Find where the given text appears and provide that cell's center as (X, Y) coordinate. 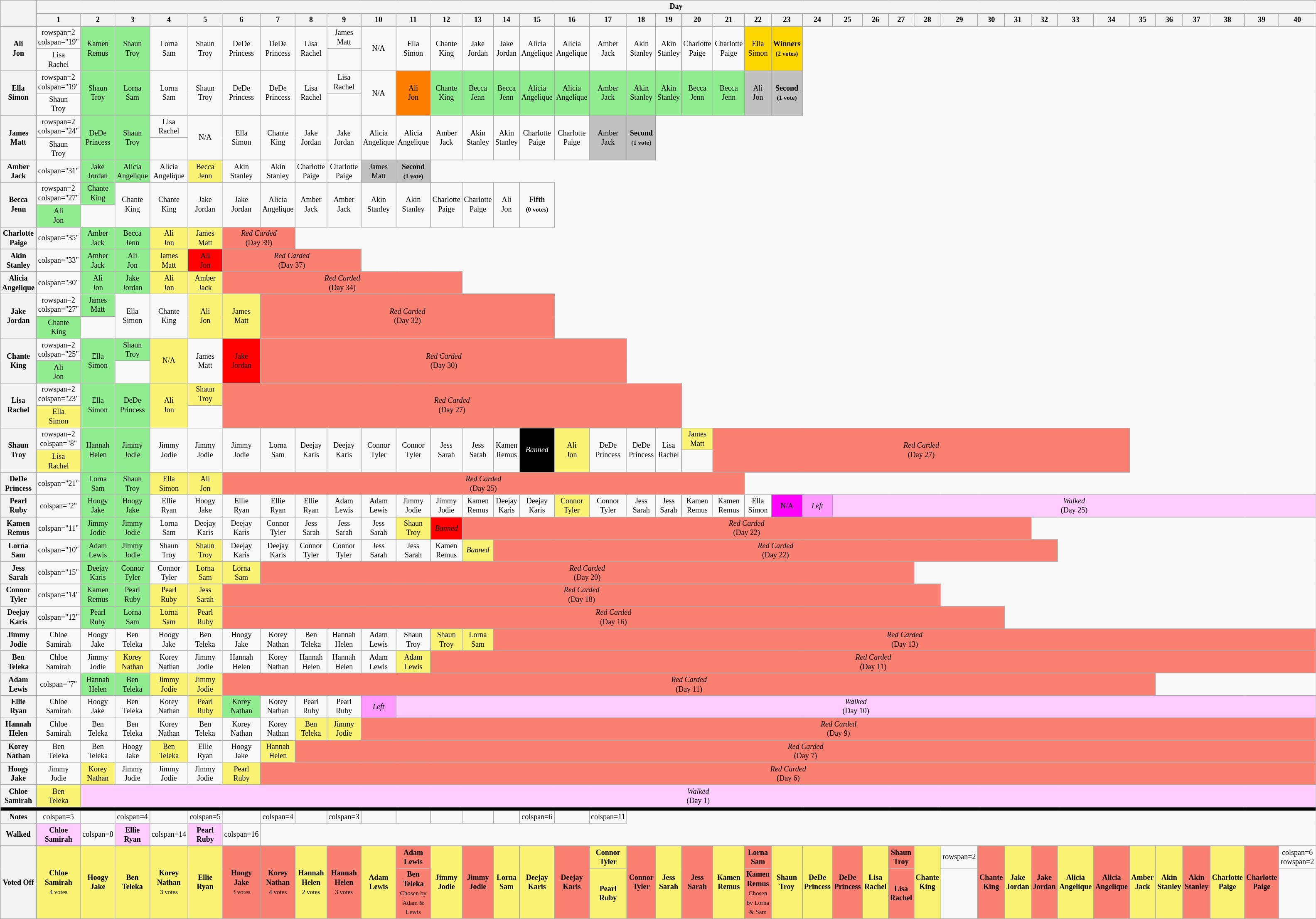
11 (413, 20)
8 (311, 20)
5 (205, 20)
35 (1143, 20)
HannahHelen3 votes (344, 882)
27 (901, 20)
Red Carded(Day 13) (905, 640)
colspan=16 (241, 835)
KamenRemusChosen by Lorna & Sam (758, 894)
14 (507, 20)
Walked(Day 25) (1074, 506)
32 (1044, 20)
colspan="2" (58, 506)
31 (1018, 20)
colspan=3 (344, 817)
rowspan=2 colspan="8" (58, 439)
28 (927, 20)
colspan=6 (537, 817)
26 (876, 20)
25 (848, 20)
13 (478, 20)
Red Carded(Day 20) (587, 573)
colspan="30" (58, 283)
Fifth(0 votes) (537, 204)
Red Carded(Day 30) (444, 361)
Red Carded(Day 37) (292, 261)
colspan=14 (169, 835)
colspan="7" (58, 685)
7 (278, 20)
KoreyNathan3 votes (169, 882)
rowspan=2 colspan="23" (58, 394)
17 (608, 20)
12 (446, 20)
Day (676, 7)
colspan="33" (58, 261)
19 (669, 20)
Red Carded(Day 7) (806, 751)
24 (818, 20)
Red Carded(Day 6) (788, 774)
38 (1227, 20)
Walked(Day 1) (698, 796)
Walked(Day 10) (856, 707)
20 (697, 20)
9 (344, 20)
3 (133, 20)
colspan="10" (58, 551)
40 (1297, 20)
21 (729, 20)
colspan="21" (58, 484)
4 (169, 20)
10 (379, 20)
6 (241, 20)
rowspan=2 colspan="24" (58, 127)
colspan="15" (58, 573)
18 (642, 20)
Notes (18, 817)
29 (959, 20)
39 (1262, 20)
colspan="14" (58, 595)
16 (572, 20)
rowspan=2 (959, 857)
KoreyNathan4 votes (278, 882)
colspan=6 rowspan=2 (1297, 857)
colspan="12" (58, 618)
rowspan=2 colspan="25" (58, 350)
36 (1169, 20)
Walked (18, 835)
Red Carded(Day 16) (613, 618)
HannahHelen2 votes (311, 882)
colspan=8 (98, 835)
Red Carded(Day 34) (342, 283)
Red Carded(Day 39) (259, 238)
33 (1075, 20)
23 (787, 20)
HoogyJake3 votes (241, 882)
2 (98, 20)
30 (991, 20)
15 (537, 20)
BenTelekaChosen by Adam & Lewis (413, 894)
colspan="35" (58, 238)
ChloeSamirah4 votes (58, 882)
Winners(2 votes) (787, 48)
Red Carded(Day 18) (582, 595)
colspan=11 (608, 817)
Voted Off (18, 882)
Red Carded(Day 32) (407, 316)
22 (758, 20)
Red Carded(Day 9) (839, 729)
1 (58, 20)
colspan="11" (58, 528)
colspan="31" (58, 171)
34 (1112, 20)
Red Carded(Day 25) (483, 484)
37 (1197, 20)
